Provide the (x, y) coordinate of the cell's center where the given text is located.  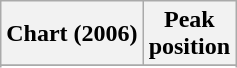
Peakposition (189, 34)
Chart (2006) (72, 34)
